Locate the cell with the specified text and output its [x, y] center coordinate. 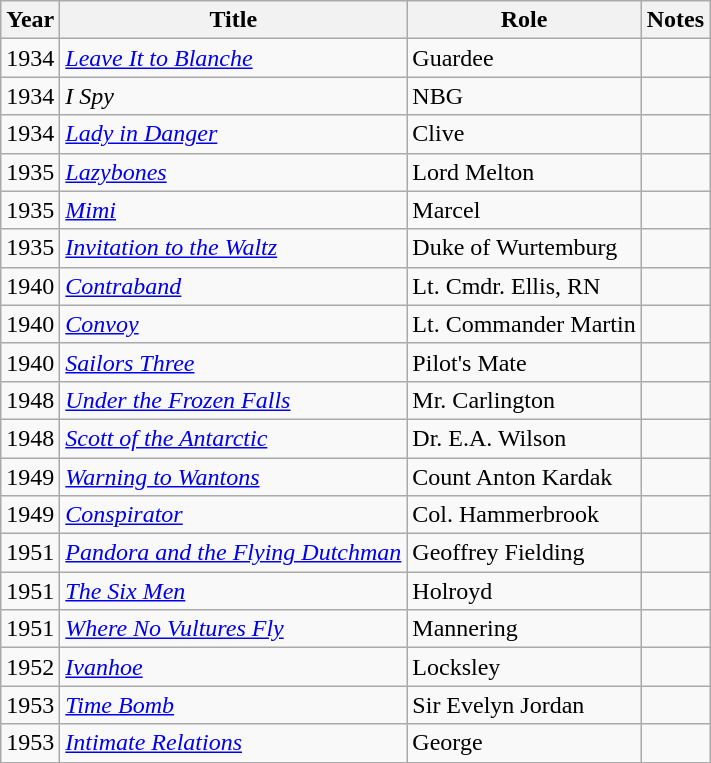
Ivanhoe [234, 667]
Leave It to Blanche [234, 58]
Geoffrey Fielding [524, 553]
Scott of the Antarctic [234, 438]
Under the Frozen Falls [234, 400]
Lazybones [234, 172]
Locksley [524, 667]
NBG [524, 96]
Pilot's Mate [524, 362]
Role [524, 20]
Sailors Three [234, 362]
Time Bomb [234, 705]
Lt. Cmdr. Ellis, RN [524, 286]
Where No Vultures Fly [234, 629]
Count Anton Kardak [524, 477]
Warning to Wantons [234, 477]
Intimate Relations [234, 743]
Marcel [524, 210]
Guardee [524, 58]
Mimi [234, 210]
Conspirator [234, 515]
Mr. Carlington [524, 400]
Lord Melton [524, 172]
Convoy [234, 324]
Lt. Commander Martin [524, 324]
Holroyd [524, 591]
Contraband [234, 286]
Notes [675, 20]
I Spy [234, 96]
The Six Men [234, 591]
1952 [30, 667]
Mannering [524, 629]
Col. Hammerbrook [524, 515]
Invitation to the Waltz [234, 248]
Pandora and the Flying Dutchman [234, 553]
Duke of Wurtemburg [524, 248]
Sir Evelyn Jordan [524, 705]
Lady in Danger [234, 134]
George [524, 743]
Clive [524, 134]
Title [234, 20]
Year [30, 20]
Dr. E.A. Wilson [524, 438]
